Return (X, Y) of the center of cell containing provided text 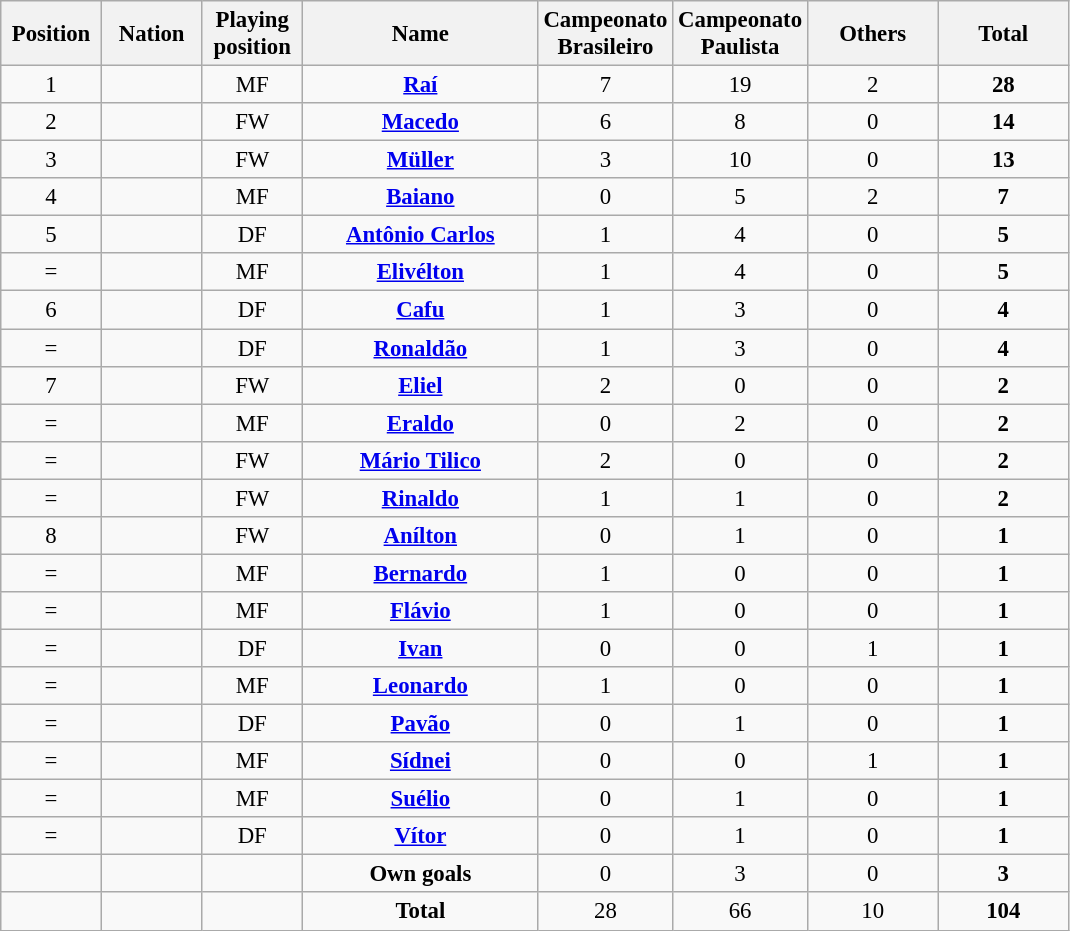
13 (1004, 160)
104 (1004, 912)
Leonardo (421, 686)
Eliel (421, 385)
Ronaldão (421, 348)
Others (872, 34)
Nation (152, 34)
Pavão (421, 724)
Rinaldo (421, 498)
Cafu (421, 310)
Own goals (421, 874)
Ivan (421, 648)
Raí (421, 85)
Baiano (421, 197)
Antônio Carlos (421, 235)
Playing position (252, 34)
Name (421, 34)
Eraldo (421, 423)
Bernardo (421, 573)
Campeonato Paulista (740, 34)
Anílton (421, 536)
Elivélton (421, 273)
66 (740, 912)
Campeonato Brasileiro (606, 34)
14 (1004, 122)
19 (740, 85)
Suélio (421, 799)
Mário Tilico (421, 460)
Sídnei (421, 761)
Position (52, 34)
Müller (421, 160)
Macedo (421, 122)
Flávio (421, 611)
Vítor (421, 836)
